Scan for the cell matching the given text and deliver its (X, Y) coordinate at center. 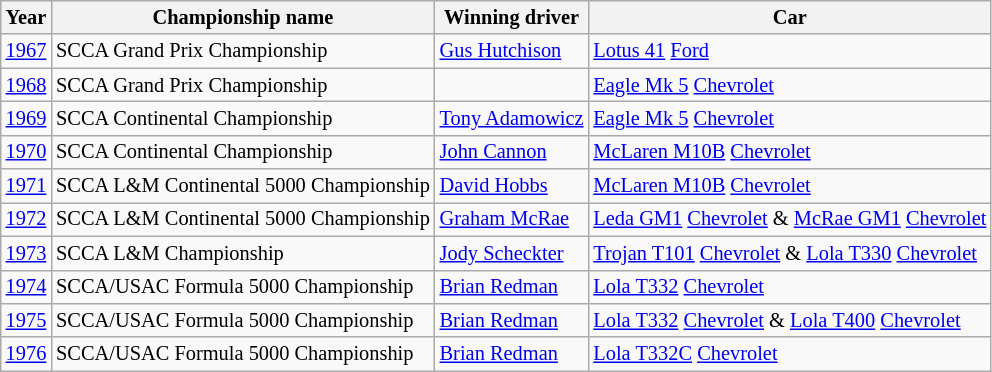
John Cannon (512, 152)
Lola T332 Chevrolet & Lola T400 Chevrolet (790, 320)
1973 (26, 253)
1967 (26, 51)
1974 (26, 287)
1969 (26, 118)
Year (26, 17)
David Hobbs (512, 186)
1976 (26, 354)
1975 (26, 320)
Jody Scheckter (512, 253)
1970 (26, 152)
1971 (26, 186)
Lotus 41 Ford (790, 51)
1968 (26, 85)
Lola T332 Chevrolet (790, 287)
SCCA L&M Championship (243, 253)
Championship name (243, 17)
Tony Adamowicz (512, 118)
Winning driver (512, 17)
Leda GM1 Chevrolet & McRae GM1 Chevrolet (790, 219)
Trojan T101 Chevrolet & Lola T330 Chevrolet (790, 253)
Car (790, 17)
1972 (26, 219)
Gus Hutchison (512, 51)
Lola T332C Chevrolet (790, 354)
Graham McRae (512, 219)
